Find where the given text appears and provide that cell's center as (X, Y) coordinate. 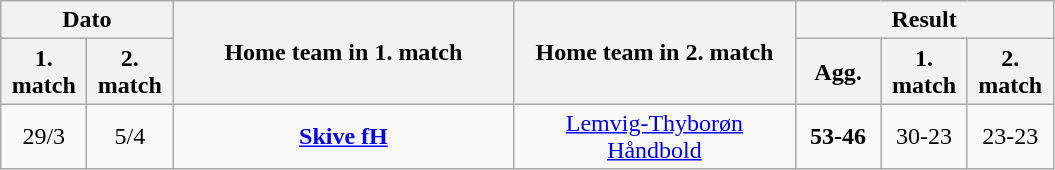
29/3 (44, 136)
Lemvig-Thyborøn Håndbold (654, 136)
Result (924, 20)
Home team in 2. match (654, 52)
Skive fH (344, 136)
Home team in 1. match (344, 52)
53-46 (838, 136)
23-23 (1010, 136)
5/4 (130, 136)
30-23 (924, 136)
Dato (87, 20)
Agg. (838, 72)
